Return (X, Y) of the center of cell containing provided text 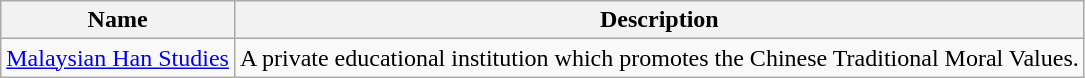
Description (659, 20)
Name (118, 20)
A private educational institution which promotes the Chinese Traditional Moral Values. (659, 58)
Malaysian Han Studies (118, 58)
